Output the [x, y] coordinate of the center of the cell containing the given text.  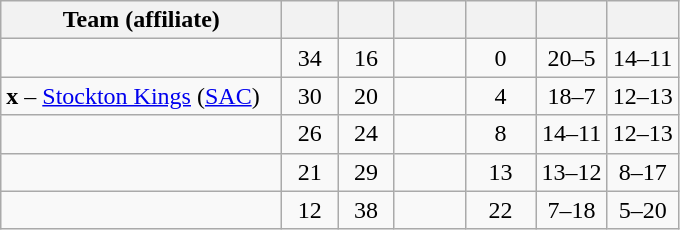
13–12 [572, 172]
22 [500, 210]
29 [366, 172]
5–20 [642, 210]
38 [366, 210]
30 [310, 96]
20–5 [572, 58]
Team (affiliate) [142, 20]
13 [500, 172]
16 [366, 58]
18–7 [572, 96]
12 [310, 210]
0 [500, 58]
x – Stockton Kings (SAC) [142, 96]
24 [366, 134]
4 [500, 96]
21 [310, 172]
34 [310, 58]
26 [310, 134]
7–18 [572, 210]
8–17 [642, 172]
20 [366, 96]
8 [500, 134]
